Output the [x, y] coordinate of the center of the cell containing the given text.  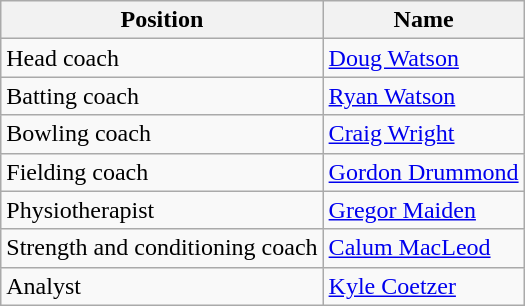
Ryan Watson [424, 96]
Position [162, 20]
Batting coach [162, 96]
Craig Wright [424, 134]
Head coach [162, 58]
Name [424, 20]
Fielding coach [162, 172]
Physiotherapist [162, 210]
Gregor Maiden [424, 210]
Calum MacLeod [424, 248]
Strength and conditioning coach [162, 248]
Bowling coach [162, 134]
Doug Watson [424, 58]
Analyst [162, 286]
Kyle Coetzer [424, 286]
Gordon Drummond [424, 172]
